From the cell containing the given text, extract its center point as (x, y) coordinate. 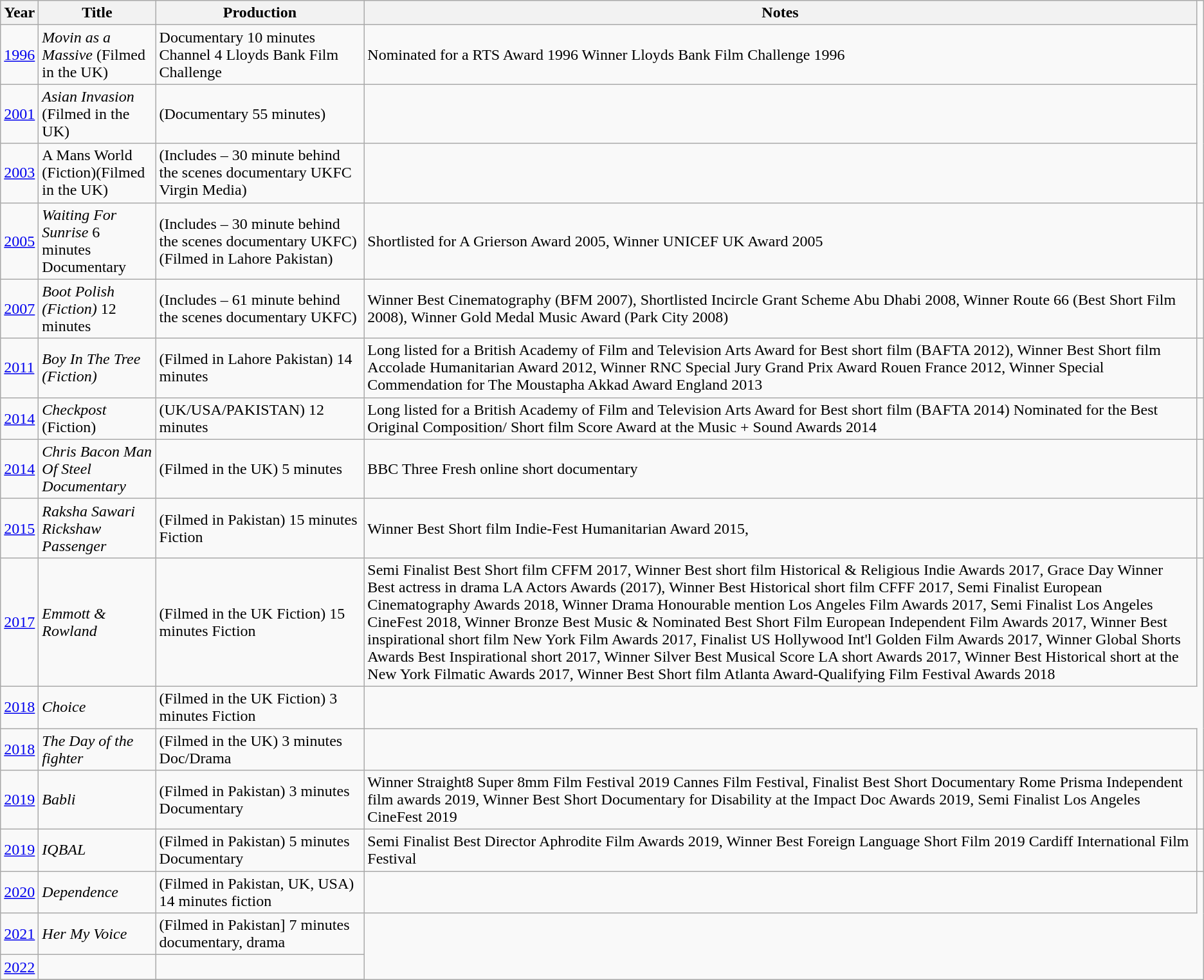
Chris Bacon Man Of Steel Documentary (97, 469)
(Filmed in Lahore Pakistan) 14 minutes (260, 368)
Documentary 10 minutes Channel 4 Lloyds Bank Film Challenge (260, 55)
Her My Voice (97, 934)
(Includes – 30 minute behind the scenes documentary UKFC Virgin Media) (260, 173)
(Filmed in the UK Fiction) 15 minutes Fiction (260, 622)
(Filmed in the UK Fiction) 3 minutes Fiction (260, 707)
(Filmed in Pakistan) 5 minutes Documentary (260, 850)
Shortlisted for A Grierson Award 2005, Winner UNICEF UK Award 2005 (780, 240)
2017 (19, 622)
2011 (19, 368)
2003 (19, 173)
(Documentary 55 minutes) (260, 114)
Choice (97, 707)
A Mans World (Fiction)(Filmed in the UK) (97, 173)
Production (260, 13)
2020 (19, 893)
Checkpost (Fiction) (97, 418)
Emmott & Rowland (97, 622)
BBC Three Fresh online short documentary (780, 469)
2001 (19, 114)
2007 (19, 309)
Year (19, 13)
(Filmed in Pakistan] 7 minutes documentary, drama (260, 934)
(Includes – 30 minute behind the scenes documentary UKFC)(Filmed in Lahore Pakistan) (260, 240)
Winner Best Short film Indie-Fest Humanitarian Award 2015, (780, 528)
2022 (19, 967)
Boy In The Tree (Fiction) (97, 368)
IQBAL (97, 850)
Title (97, 13)
Waiting For Sunrise 6 minutes Documentary (97, 240)
Notes (780, 13)
Nominated for a RTS Award 1996 Winner Lloyds Bank Film Challenge 1996 (780, 55)
(Filmed in Pakistan, UK, USA) 14 minutes fiction (260, 893)
Boot Polish (Fiction) 12 minutes (97, 309)
Semi Finalist Best Director Aphrodite Film Awards 2019, Winner Best Foreign Language Short Film 2019 Cardiff International Film Festival (780, 850)
(Includes – 61 minute behind the scenes documentary UKFC) (260, 309)
2005 (19, 240)
Asian Invasion (Filmed in the UK) (97, 114)
The Day of the fighter (97, 749)
2015 (19, 528)
1996 (19, 55)
Raksha Sawari Rickshaw Passenger (97, 528)
(Filmed in Pakistan) 15 minutes Fiction (260, 528)
2021 (19, 934)
Babli (97, 800)
Dependence (97, 893)
(Filmed in the UK) 3 minutes Doc/Drama (260, 749)
(UK/USA/PAKISTAN) 12 minutes (260, 418)
(Filmed in Pakistan) 3 minutes Documentary (260, 800)
(Filmed in the UK) 5 minutes (260, 469)
Movin as a Massive (Filmed in the UK) (97, 55)
